Provide the (x, y) coordinate of the cell's center where the given text is located.  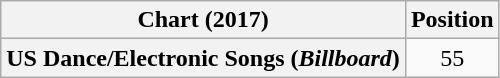
55 (452, 58)
US Dance/Electronic Songs (Billboard) (204, 58)
Position (452, 20)
Chart (2017) (204, 20)
